Capture the cell that displays the provided text and extract its (X, Y) central coordinate. 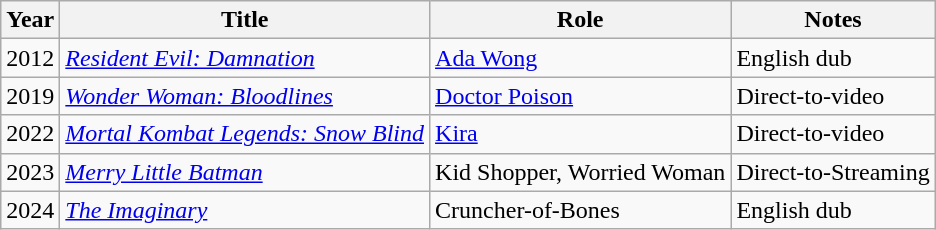
The Imaginary (245, 210)
Year (30, 20)
Role (580, 20)
2023 (30, 172)
Notes (833, 20)
Title (245, 20)
Mortal Kombat Legends: Snow Blind (245, 134)
Merry Little Batman (245, 172)
Kid Shopper, Worried Woman (580, 172)
2024 (30, 210)
Cruncher-of-Bones (580, 210)
Wonder Woman: Bloodlines (245, 96)
Resident Evil: Damnation (245, 58)
2019 (30, 96)
2012 (30, 58)
2022 (30, 134)
Direct-to-Streaming (833, 172)
Ada Wong (580, 58)
Kira (580, 134)
Doctor Poison (580, 96)
